Return (X, Y) of the center of cell containing provided text 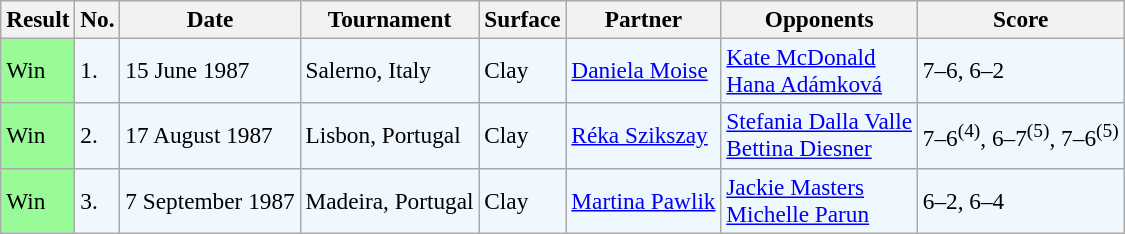
Stefania Dalla Valle Bettina Diesner (819, 136)
Kate McDonald Hana Adámková (819, 70)
Réka Szikszay (644, 136)
2. (98, 136)
Surface (522, 19)
Result (38, 19)
Score (1020, 19)
7–6, 6–2 (1020, 70)
Tournament (390, 19)
Date (210, 19)
Lisbon, Portugal (390, 136)
Opponents (819, 19)
6–2, 6–4 (1020, 200)
3. (98, 200)
15 June 1987 (210, 70)
Martina Pawlik (644, 200)
Madeira, Portugal (390, 200)
Salerno, Italy (390, 70)
1. (98, 70)
7 September 1987 (210, 200)
Daniela Moise (644, 70)
7–6(4), 6–7(5), 7–6(5) (1020, 136)
No. (98, 19)
17 August 1987 (210, 136)
Jackie Masters Michelle Parun (819, 200)
Partner (644, 19)
